Search for the cell housing the specified text and yield its (X, Y) center coordinate. 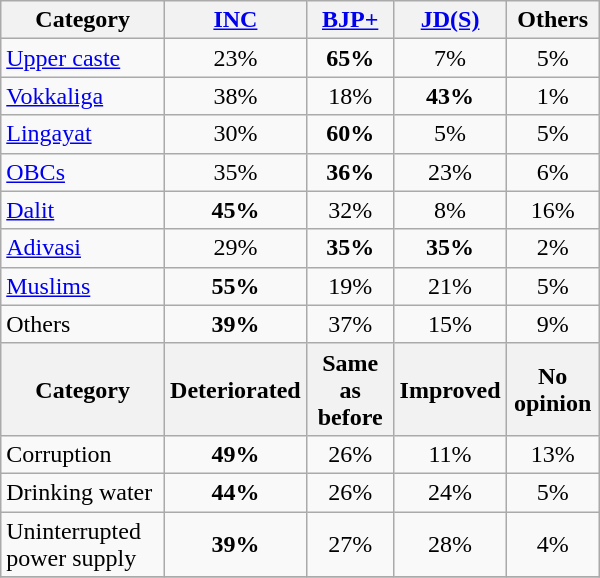
No opinion (552, 389)
45% (236, 210)
4% (552, 544)
44% (236, 492)
38% (236, 96)
Muslims (83, 286)
Vokkaliga (83, 96)
55% (236, 286)
37% (350, 324)
15% (450, 324)
49% (236, 454)
29% (236, 248)
Improved (450, 389)
Drinking water (83, 492)
16% (552, 210)
8% (450, 210)
30% (236, 134)
Lingayat (83, 134)
2% (552, 248)
24% (450, 492)
28% (450, 544)
9% (552, 324)
JD(S) (450, 20)
7% (450, 58)
OBCs (83, 172)
65% (350, 58)
13% (552, 454)
Adivasi (83, 248)
6% (552, 172)
43% (450, 96)
Same as before (350, 389)
Corruption (83, 454)
32% (350, 210)
INC (236, 20)
Uninterrupted power supply (83, 544)
18% (350, 96)
36% (350, 172)
1% (552, 96)
60% (350, 134)
19% (350, 286)
BJP+ (350, 20)
Dalit (83, 210)
11% (450, 454)
21% (450, 286)
Deteriorated (236, 389)
27% (350, 544)
Upper caste (83, 58)
